Return the (X, Y) coordinate for the center point of the cell that contains the specified text.  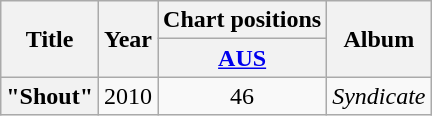
2010 (128, 96)
Year (128, 39)
Title (50, 39)
46 (242, 96)
AUS (242, 58)
Album (379, 39)
Chart positions (242, 20)
Syndicate (379, 96)
"Shout" (50, 96)
